Return the (X, Y) coordinate for the center point of the cell that contains the specified text.  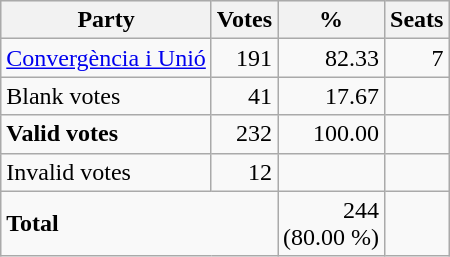
12 (244, 172)
100.00 (332, 134)
7 (417, 58)
41 (244, 96)
Seats (417, 20)
Convergència i Unió (106, 58)
% (332, 20)
191 (244, 58)
17.67 (332, 96)
82.33 (332, 58)
Invalid votes (106, 172)
Total (140, 224)
Valid votes (106, 134)
Party (106, 20)
Votes (244, 20)
244(80.00 %) (332, 224)
Blank votes (106, 96)
232 (244, 134)
